Scan for the cell matching the given text and deliver its (x, y) coordinate at center. 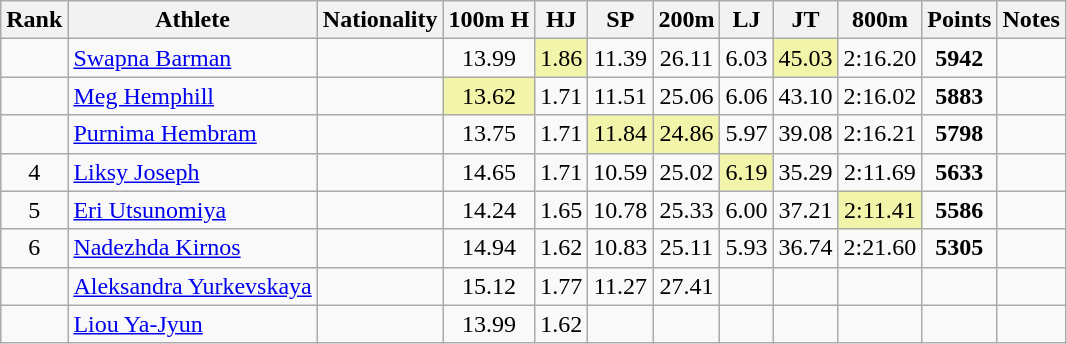
25.02 (686, 172)
Rank (34, 20)
6 (34, 248)
35.29 (806, 172)
5633 (960, 172)
5.93 (746, 248)
11.27 (620, 286)
5 (34, 210)
10.83 (620, 248)
Nationality (380, 20)
36.74 (806, 248)
6.19 (746, 172)
Aleksandra Yurkevskaya (192, 286)
14.94 (489, 248)
27.41 (686, 286)
5586 (960, 210)
2:11.69 (880, 172)
14.65 (489, 172)
Athlete (192, 20)
2:16.20 (880, 58)
100m H (489, 20)
11.51 (620, 96)
5.97 (746, 134)
37.21 (806, 210)
45.03 (806, 58)
13.75 (489, 134)
Liou Ya-Jyun (192, 324)
4 (34, 172)
5942 (960, 58)
2:11.41 (880, 210)
24.86 (686, 134)
2:21.60 (880, 248)
Nadezhda Kirnos (192, 248)
JT (806, 20)
25.06 (686, 96)
Swapna Barman (192, 58)
800m (880, 20)
5883 (960, 96)
25.11 (686, 248)
11.39 (620, 58)
10.59 (620, 172)
26.11 (686, 58)
39.08 (806, 134)
15.12 (489, 286)
25.33 (686, 210)
Points (960, 20)
11.84 (620, 134)
1.65 (562, 210)
10.78 (620, 210)
5798 (960, 134)
14.24 (489, 210)
6.00 (746, 210)
SP (620, 20)
200m (686, 20)
5305 (960, 248)
Meg Hemphill (192, 96)
1.77 (562, 286)
2:16.02 (880, 96)
6.06 (746, 96)
13.62 (489, 96)
43.10 (806, 96)
2:16.21 (880, 134)
Purnima Hembram (192, 134)
LJ (746, 20)
Liksy Joseph (192, 172)
HJ (562, 20)
1.86 (562, 58)
Notes (1031, 20)
6.03 (746, 58)
Eri Utsunomiya (192, 210)
